Return [X, Y] of the center of cell containing provided text 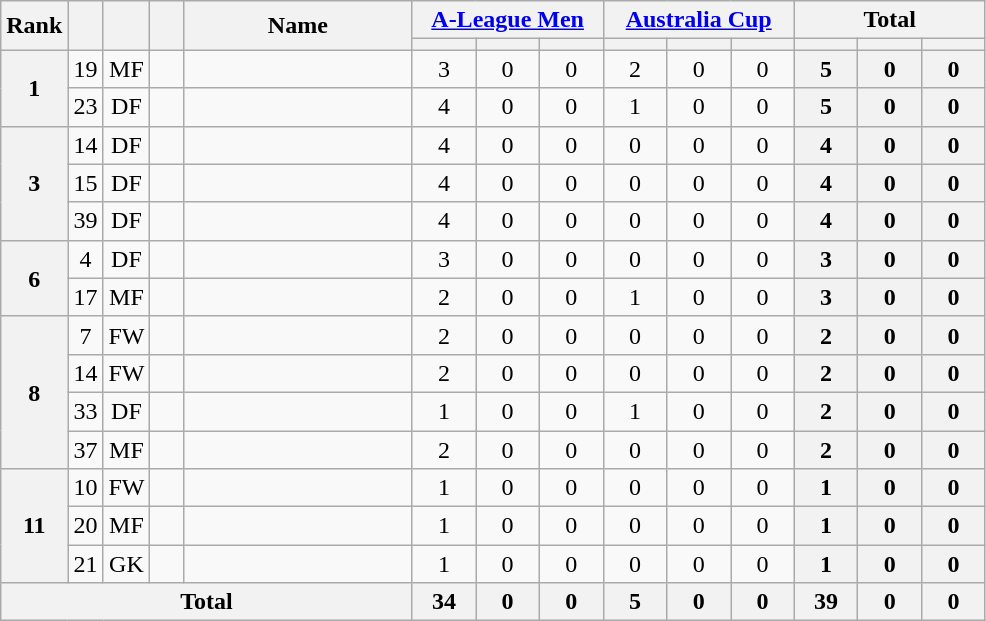
19 [86, 69]
34 [444, 602]
A-League Men [508, 20]
15 [86, 183]
Australia Cup [698, 20]
7 [86, 335]
37 [86, 449]
GK [126, 564]
21 [86, 564]
20 [86, 526]
23 [86, 107]
17 [86, 297]
6 [34, 278]
Rank [34, 26]
Name [298, 26]
11 [34, 526]
33 [86, 411]
10 [86, 488]
8 [34, 392]
